Search for the cell housing the specified text and yield its (x, y) center coordinate. 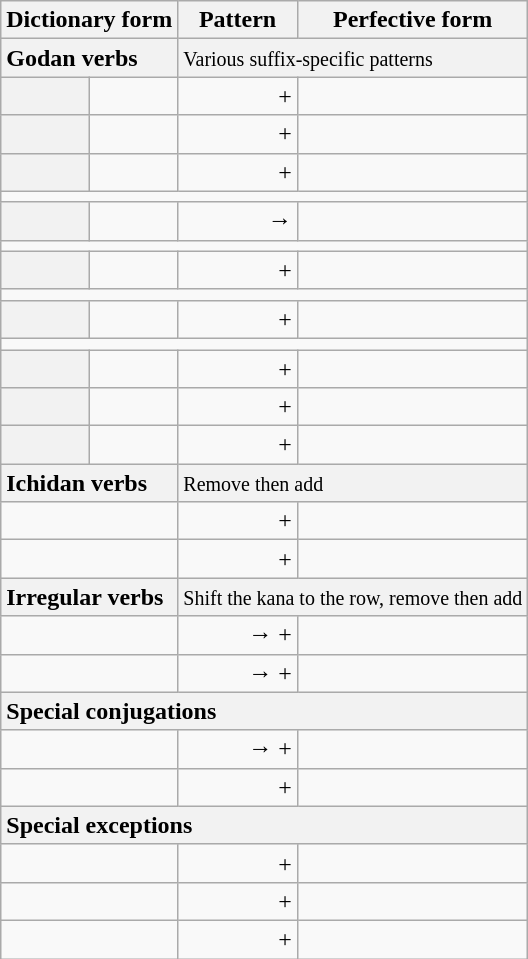
Irregular verbs (90, 597)
Special exceptions (264, 825)
Various suffix-specific patterns (353, 58)
Ichidan verbs (90, 483)
Shift the kana to the row, remove then add (353, 597)
Dictionary form (90, 20)
→ (238, 221)
Special conjugations (264, 711)
Godan verbs (90, 58)
Remove then add (353, 483)
Perfective form (412, 20)
Pattern (238, 20)
